Determine the (X, Y) coordinate at the center of the cell enclosing the given text.  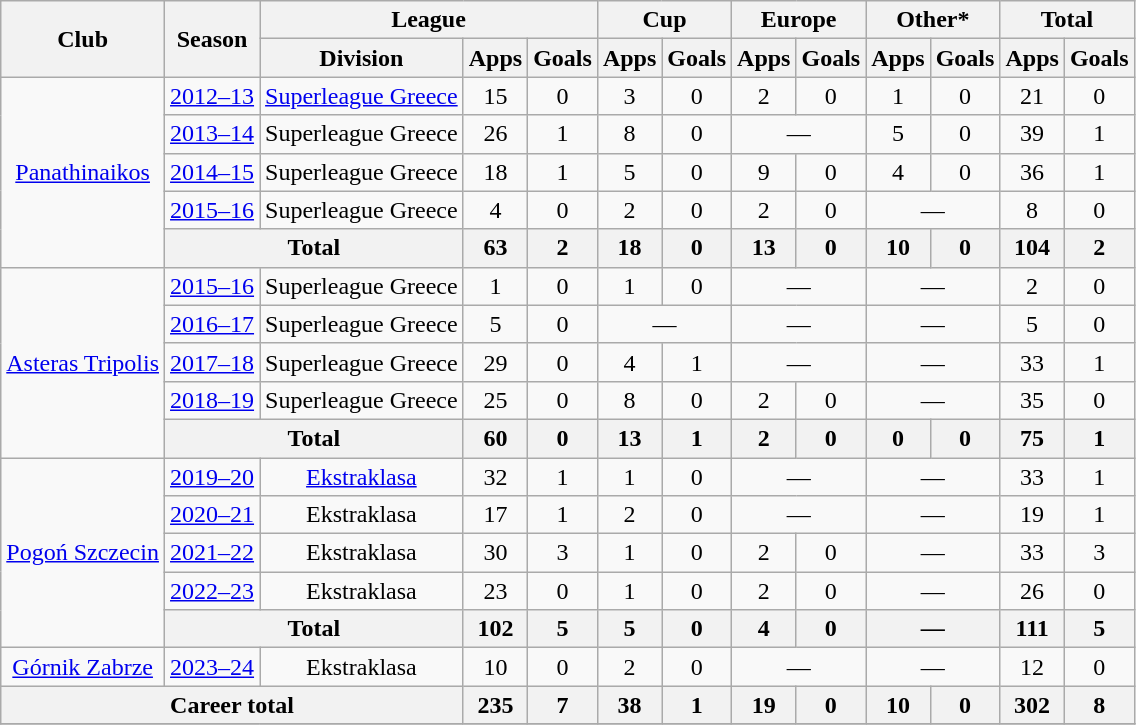
38 (629, 705)
235 (495, 705)
23 (495, 591)
302 (1032, 705)
12 (1032, 667)
2021–22 (212, 553)
104 (1032, 248)
Other* (933, 20)
Panathinaikos (83, 172)
2012–13 (212, 96)
102 (495, 629)
Club (83, 39)
2019–20 (212, 477)
Pogoń Szczecin (83, 553)
2017–18 (212, 362)
Division (362, 58)
36 (1032, 172)
9 (764, 172)
2018–19 (212, 400)
2013–14 (212, 134)
21 (1032, 96)
39 (1032, 134)
Górnik Zabrze (83, 667)
2022–23 (212, 591)
15 (495, 96)
2014–15 (212, 172)
17 (495, 515)
29 (495, 362)
Asteras Tripolis (83, 362)
75 (1032, 438)
2016–17 (212, 324)
7 (563, 705)
111 (1032, 629)
Career total (232, 705)
Season (212, 39)
63 (495, 248)
25 (495, 400)
League (429, 20)
Cup (664, 20)
30 (495, 553)
35 (1032, 400)
2020–21 (212, 515)
32 (495, 477)
2023–24 (212, 667)
Europe (799, 20)
60 (495, 438)
